Find where the given text appears and provide that cell's center as (X, Y) coordinate. 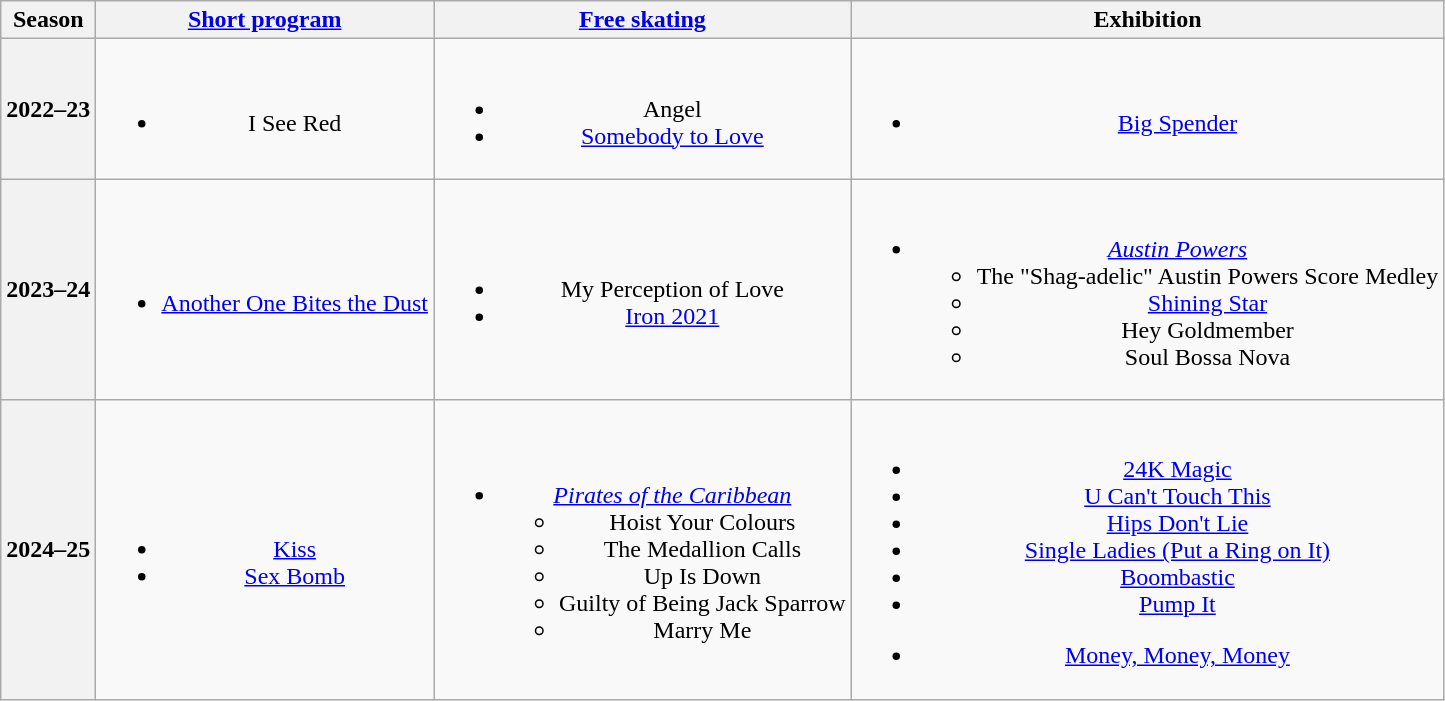
Pirates of the CaribbeanHoist Your ColoursThe Medallion CallsUp Is DownGuilty of Being Jack SparrowMarry Me (643, 550)
2024–25 (48, 550)
Big Spender (1148, 109)
24K Magic U Can't Touch This Hips Don't Lie Single Ladies (Put a Ring on It) Boombastic Pump It Money, Money, Money (1148, 550)
Angel Somebody to Love (643, 109)
Austin PowersThe "Shag-adelic" Austin Powers Score Medley Shining Star Hey Goldmember Soul Bossa Nova (1148, 290)
My Perception of Love Iron 2021 (643, 290)
Exhibition (1148, 20)
Another One Bites the Dust (265, 290)
Kiss Sex Bomb (265, 550)
Season (48, 20)
2022–23 (48, 109)
2023–24 (48, 290)
Short program (265, 20)
I See Red (265, 109)
Free skating (643, 20)
